Return (x, y) of the center of cell containing provided text 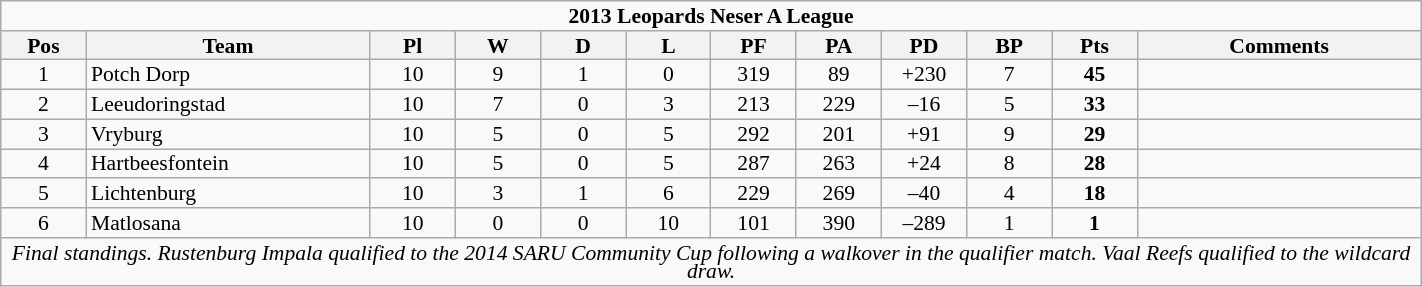
–16 (924, 105)
18 (1094, 193)
Potch Dorp (228, 75)
201 (838, 134)
Comments (1279, 46)
101 (754, 223)
Vryburg (228, 134)
2 (44, 105)
390 (838, 223)
28 (1094, 164)
319 (754, 75)
269 (838, 193)
+91 (924, 134)
Hartbeesfontein (228, 164)
Pts (1094, 46)
33 (1094, 105)
Matlosana (228, 223)
Lichtenburg (228, 193)
PA (838, 46)
2013 Leopards Neser A League (711, 16)
Team (228, 46)
Pos (44, 46)
213 (754, 105)
PF (754, 46)
BP (1010, 46)
Pl (412, 46)
+24 (924, 164)
89 (838, 75)
L (668, 46)
292 (754, 134)
263 (838, 164)
D (584, 46)
Leeudoringstad (228, 105)
–40 (924, 193)
8 (1010, 164)
29 (1094, 134)
+230 (924, 75)
PD (924, 46)
287 (754, 164)
W (498, 46)
–289 (924, 223)
45 (1094, 75)
